Capture the cell that displays the provided text and extract its (X, Y) central coordinate. 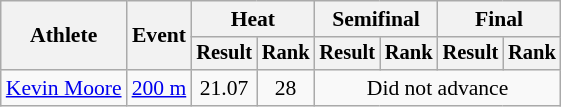
Semifinal (376, 19)
Heat (252, 19)
Athlete (64, 36)
Event (160, 36)
Kevin Moore (64, 88)
Did not advance (437, 88)
Final (500, 19)
200 m (160, 88)
28 (286, 88)
21.07 (224, 88)
